Locate the cell with the specified text and output its (x, y) center coordinate. 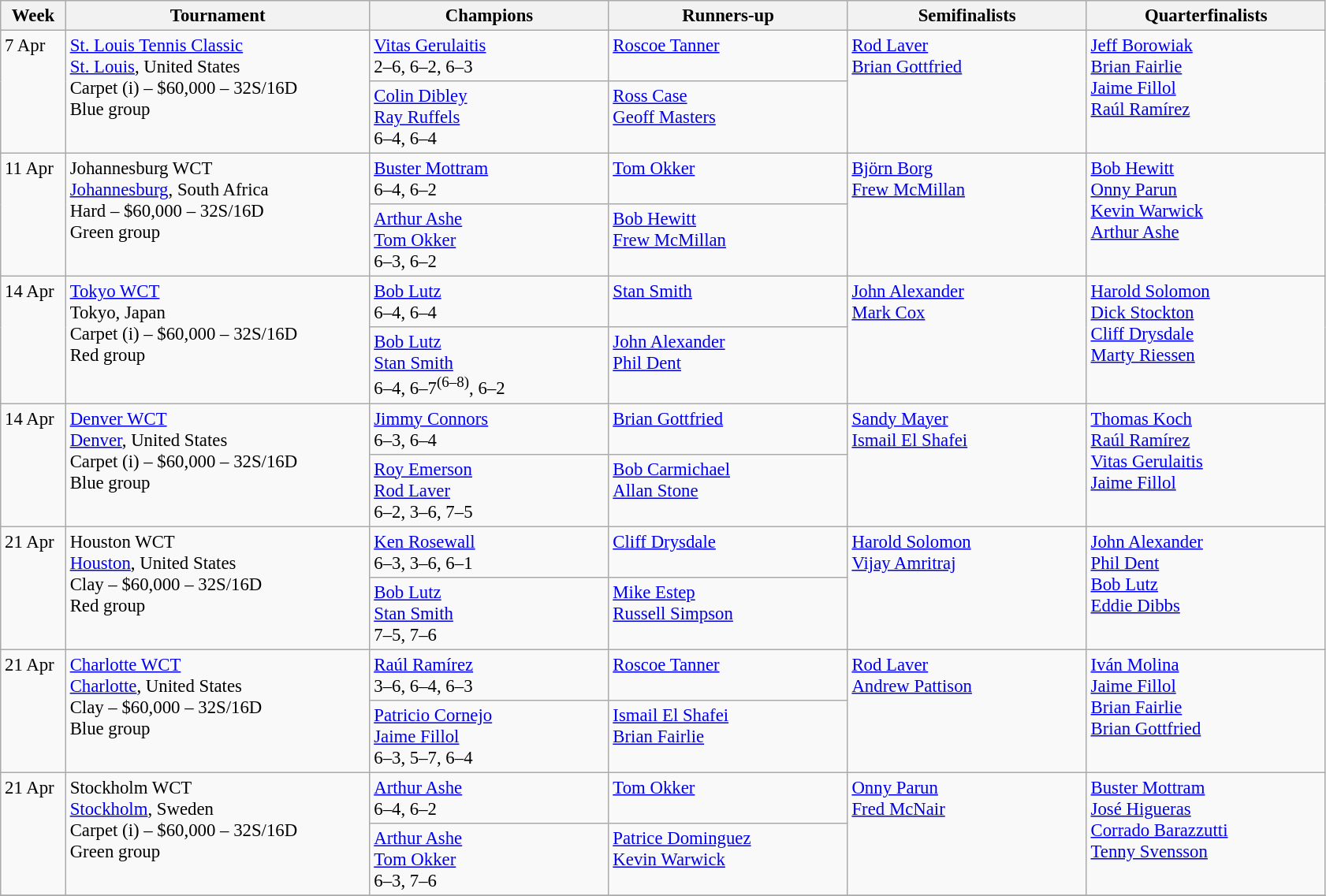
Brian Gottfried (728, 429)
Arthur Ashe6–4, 6–2 (489, 797)
Ross Case Geoff Masters (728, 117)
Bob Carmichael Allan Stone (728, 490)
Vitas Gerulaitis2–6, 6–2, 6–3 (489, 57)
Mike Estep Russell Simpson (728, 613)
Charlotte WCT Charlotte, United States Clay – $60,000 – 32S/16D Blue group (218, 711)
Arthur Ashe Tom Okker6–3, 6–2 (489, 240)
Patricio Cornejo Jaime Fillol6–3, 5–7, 6–4 (489, 737)
Cliff Drysdale (728, 552)
Roy Emerson Rod Laver6–2, 3–6, 7–5 (489, 490)
Iván Molina Jaime Fillol Brian Fairlie Brian Gottfried (1206, 711)
Harold Solomon Vijay Amritraj (967, 588)
John Alexander Mark Cox (967, 340)
Ken Rosewall6–3, 3–6, 6–1 (489, 552)
Bob Lutz Stan Smith7–5, 7–6 (489, 613)
Runners-up (728, 16)
Ismail El Shafei Brian Fairlie (728, 737)
Bob Lutz Stan Smith6–4, 6–7(6–8), 6–2 (489, 366)
Denver WCT Denver, United States Carpet (i) – $60,000 – 32S/16D Blue group (218, 465)
Stockholm WCT Stockholm, Sweden Carpet (i) – $60,000 – 32S/16D Green group (218, 834)
Semifinalists (967, 16)
Week (33, 16)
John Alexander Phil Dent (728, 366)
Colin Dibley Ray Ruffels6–4, 6–4 (489, 117)
Tokyo WCT Tokyo, Japan Carpet (i) – $60,000 – 32S/16D Red group (218, 340)
Bob Hewitt Frew McMillan (728, 240)
Houston WCT Houston, United States Clay – $60,000 – 32S/16D Red group (218, 588)
7 Apr (33, 92)
Champions (489, 16)
Patrice Dominguez Kevin Warwick (728, 860)
Raúl Ramírez3–6, 6–4, 6–3 (489, 675)
Bob Hewitt Onny Parun Kevin Warwick Arthur Ashe (1206, 215)
Rod Laver Brian Gottfried (967, 92)
Tournament (218, 16)
11 Apr (33, 215)
Onny Parun Fred McNair (967, 834)
Johannesburg WCT Johannesburg, South Africa Hard – $60,000 – 32S/16D Green group (218, 215)
Thomas Koch Raúl Ramírez Vitas Gerulaitis Jaime Fillol (1206, 465)
John Alexander Phil Dent Bob Lutz Eddie Dibbs (1206, 588)
Buster Mottram6–4, 6–2 (489, 180)
Rod Laver Andrew Pattison (967, 711)
Bob Lutz6–4, 6–4 (489, 303)
Buster Mottram José Higueras Corrado Barazzutti Tenny Svensson (1206, 834)
Harold Solomon Dick Stockton Cliff Drysdale Marty Riessen (1206, 340)
Jimmy Connors6–3, 6–4 (489, 429)
St. Louis Tennis Classic St. Louis, United StatesCarpet (i) – $60,000 – 32S/16D Blue group (218, 92)
Stan Smith (728, 303)
Björn Borg Frew McMillan (967, 215)
Arthur Ashe Tom Okker6–3, 7–6 (489, 860)
Sandy Mayer Ismail El Shafei (967, 465)
Quarterfinalists (1206, 16)
Jeff Borowiak Brian Fairlie Jaime Fillol Raúl Ramírez (1206, 92)
